Provide the (x, y) coordinate of the cell's center where the given text is located.  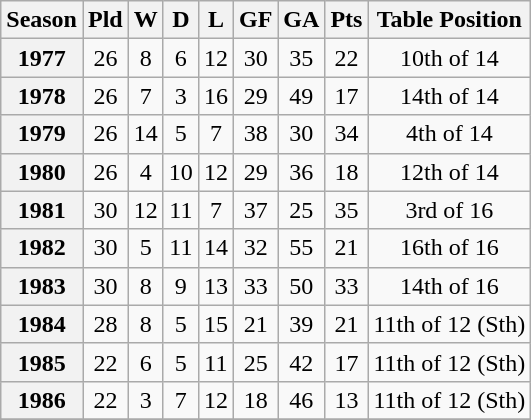
1986 (42, 400)
W (146, 20)
49 (302, 96)
16th of 16 (450, 248)
16 (216, 96)
15 (216, 324)
37 (255, 210)
1979 (42, 134)
1984 (42, 324)
39 (302, 324)
50 (302, 286)
38 (255, 134)
1977 (42, 58)
1980 (42, 172)
10th of 14 (450, 58)
32 (255, 248)
14th of 16 (450, 286)
34 (346, 134)
46 (302, 400)
9 (180, 286)
D (180, 20)
1983 (42, 286)
10 (180, 172)
Pts (346, 20)
14th of 14 (450, 96)
42 (302, 362)
Pld (105, 20)
1978 (42, 96)
1985 (42, 362)
L (216, 20)
4 (146, 172)
1982 (42, 248)
4th of 14 (450, 134)
12th of 14 (450, 172)
3rd of 16 (450, 210)
55 (302, 248)
28 (105, 324)
GF (255, 20)
36 (302, 172)
Table Position (450, 20)
Season (42, 20)
GA (302, 20)
1981 (42, 210)
